Return (x, y) of the center of cell containing provided text 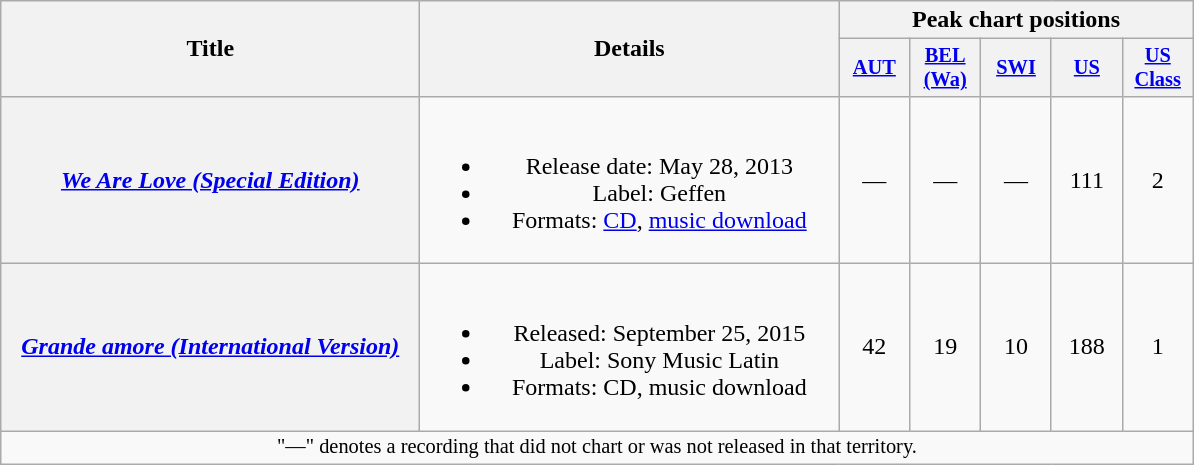
19 (946, 348)
Released: September 25, 2015Label: Sony Music LatinFormats: CD, music download (630, 348)
Peak chart positions (1016, 20)
2 (1158, 180)
BEL(Wa) (946, 68)
We Are Love (Special Edition) (210, 180)
Grande amore (International Version) (210, 348)
42 (874, 348)
AUT (874, 68)
188 (1086, 348)
Title (210, 49)
USClass (1158, 68)
Release date: May 28, 2013Label: GeffenFormats: CD, music download (630, 180)
"—" denotes a recording that did not chart or was not released in that territory. (597, 448)
111 (1086, 180)
1 (1158, 348)
SWI (1016, 68)
10 (1016, 348)
US (1086, 68)
Details (630, 49)
